Output the (x, y) coordinate of the center of the cell containing the given text.  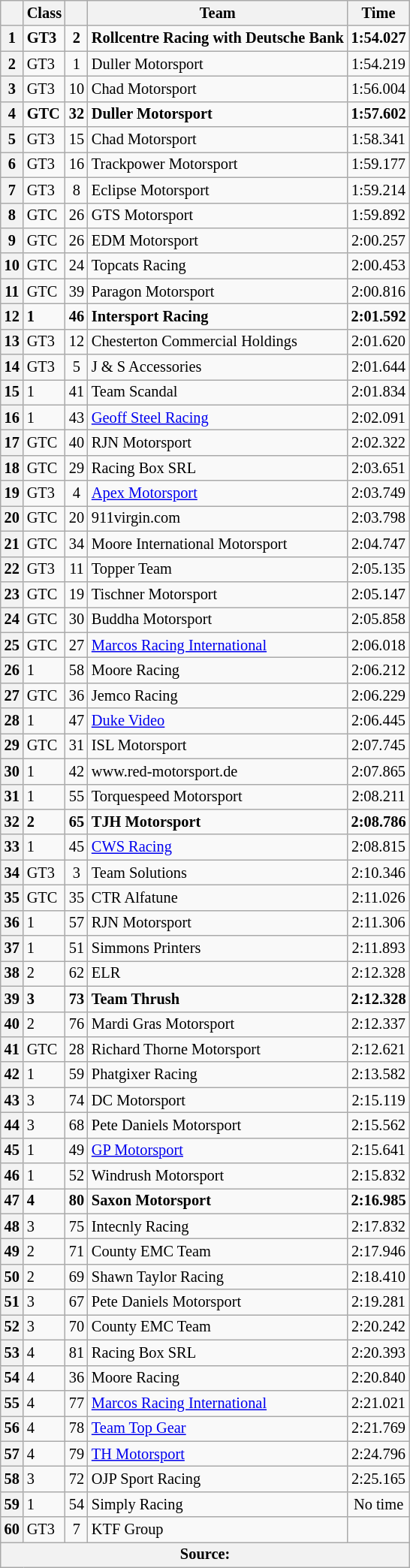
2:17.946 (378, 1252)
33 (12, 847)
76 (77, 1024)
44 (12, 1125)
14 (12, 367)
911virgin.com (218, 518)
22 (12, 569)
Intecnly Racing (218, 1226)
No time (378, 1504)
Intersport Racing (218, 316)
38 (12, 973)
2:05.147 (378, 594)
2:05.858 (378, 620)
2:25.165 (378, 1479)
1:54.219 (378, 64)
2:21.769 (378, 1428)
1:59.214 (378, 190)
Team Thrush (218, 999)
KTF Group (218, 1530)
71 (77, 1252)
Class (44, 13)
2:21.021 (378, 1403)
72 (77, 1479)
Mardi Gras Motorsport (218, 1024)
25 (12, 645)
48 (12, 1226)
2:11.026 (378, 897)
2:12.621 (378, 1049)
60 (12, 1530)
Team Scandal (218, 392)
2:04.747 (378, 544)
2:00.453 (378, 266)
2:03.749 (378, 493)
21 (12, 544)
Paragon Motorsport (218, 291)
1:59.177 (378, 164)
70 (77, 1327)
Simply Racing (218, 1504)
56 (12, 1428)
69 (77, 1277)
2:07.745 (378, 746)
2:03.798 (378, 518)
1:58.341 (378, 140)
2:11.306 (378, 923)
67 (77, 1302)
65 (77, 822)
Simmons Printers (218, 948)
2:01.644 (378, 367)
ELR (218, 973)
2:08.815 (378, 847)
TH Motorsport (218, 1454)
6 (12, 164)
Team (218, 13)
2:05.135 (378, 569)
Jemco Racing (218, 695)
2:24.796 (378, 1454)
2:08.786 (378, 822)
2:06.445 (378, 721)
Duke Video (218, 721)
80 (77, 1201)
62 (77, 973)
13 (12, 342)
2:10.346 (378, 873)
2:00.257 (378, 240)
Chesterton Commercial Holdings (218, 342)
37 (12, 948)
GTS Motorsport (218, 216)
Windrush Motorsport (218, 1176)
1:56.004 (378, 89)
2:15.641 (378, 1150)
2:06.018 (378, 645)
2:01.620 (378, 342)
2:19.281 (378, 1302)
2:17.832 (378, 1226)
74 (77, 1100)
1:57.602 (378, 114)
DC Motorsport (218, 1100)
Team Solutions (218, 873)
2:12.337 (378, 1024)
50 (12, 1277)
23 (12, 594)
1:59.892 (378, 216)
73 (77, 999)
www.red-motorsport.de (218, 771)
J & S Accessories (218, 367)
1:54.027 (378, 38)
17 (12, 442)
TJH Motorsport (218, 822)
2:02.322 (378, 442)
2:11.893 (378, 948)
Team Top Gear (218, 1428)
2:01.592 (378, 316)
2:15.562 (378, 1125)
2:06.212 (378, 670)
Shawn Taylor Racing (218, 1277)
77 (77, 1403)
78 (77, 1428)
GP Motorsport (218, 1150)
EDM Motorsport (218, 240)
Time (378, 13)
2:20.840 (378, 1378)
2:01.834 (378, 392)
Saxon Motorsport (218, 1201)
2:00.816 (378, 291)
2:16.985 (378, 1201)
2:15.119 (378, 1100)
ISL Motorsport (218, 746)
2:06.229 (378, 695)
2:07.865 (378, 771)
Topper Team (218, 569)
2:13.582 (378, 1075)
2:20.242 (378, 1327)
Apex Motorsport (218, 493)
18 (12, 468)
2:18.410 (378, 1277)
81 (77, 1352)
CTR Alfatune (218, 897)
Rollcentre Racing with Deutsche Bank (218, 38)
75 (77, 1226)
Topcats Racing (218, 266)
53 (12, 1352)
2:02.091 (378, 418)
Eclipse Motorsport (218, 190)
Buddha Motorsport (218, 620)
Geoff Steel Racing (218, 418)
68 (77, 1125)
2:03.651 (378, 468)
Torquespeed Motorsport (218, 797)
2:20.393 (378, 1352)
Moore International Motorsport (218, 544)
CWS Racing (218, 847)
OJP Sport Racing (218, 1479)
9 (12, 240)
Source: (206, 1554)
Trackpower Motorsport (218, 164)
2:15.832 (378, 1176)
Phatgixer Racing (218, 1075)
Tischner Motorsport (218, 594)
Richard Thorne Motorsport (218, 1049)
79 (77, 1454)
2:08.211 (378, 797)
